Scan for the cell matching the given text and deliver its [x, y] coordinate at center. 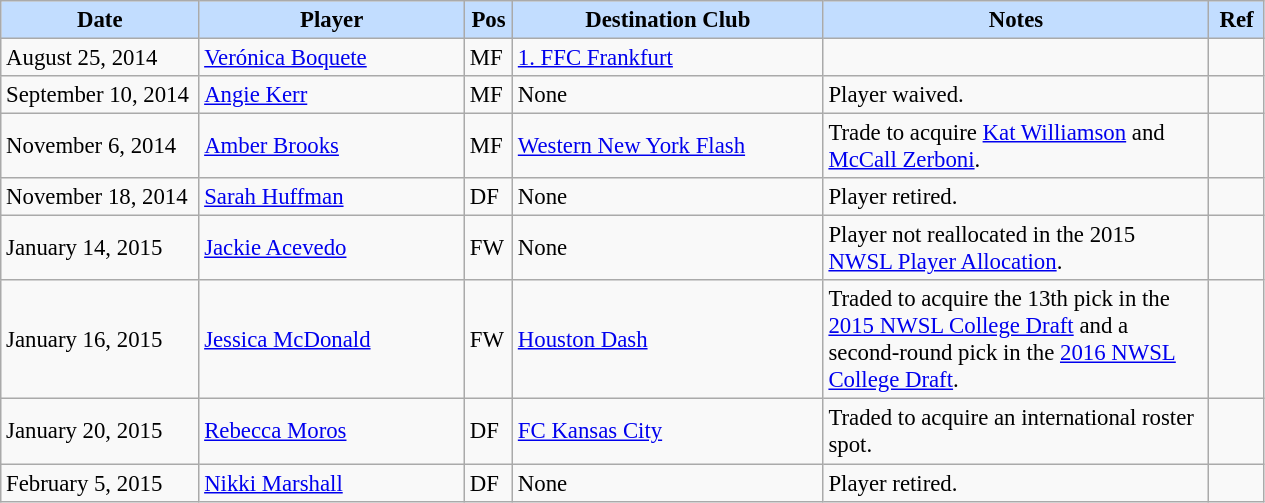
Houston Dash [668, 340]
Jessica McDonald [332, 340]
FC Kansas City [668, 432]
Player [332, 20]
Traded to acquire an international roster spot. [1016, 432]
Verónica Boquete [332, 58]
Western New York Flash [668, 146]
Trade to acquire Kat Williamson and McCall Zerboni. [1016, 146]
January 14, 2015 [100, 248]
August 25, 2014 [100, 58]
Date [100, 20]
Rebecca Moros [332, 432]
Ref [1237, 20]
Angie Kerr [332, 95]
February 5, 2015 [100, 483]
Player waived. [1016, 95]
Pos [488, 20]
Player not reallocated in the 2015 NWSL Player Allocation. [1016, 248]
1. FFC Frankfurt [668, 58]
January 20, 2015 [100, 432]
January 16, 2015 [100, 340]
Notes [1016, 20]
Jackie Acevedo [332, 248]
September 10, 2014 [100, 95]
Amber Brooks [332, 146]
Sarah Huffman [332, 197]
November 18, 2014 [100, 197]
November 6, 2014 [100, 146]
Traded to acquire the 13th pick in the 2015 NWSL College Draft and a second-round pick in the 2016 NWSL College Draft. [1016, 340]
Nikki Marshall [332, 483]
Destination Club [668, 20]
